Return the [X, Y] coordinate for the center point of the cell that contains the specified text.  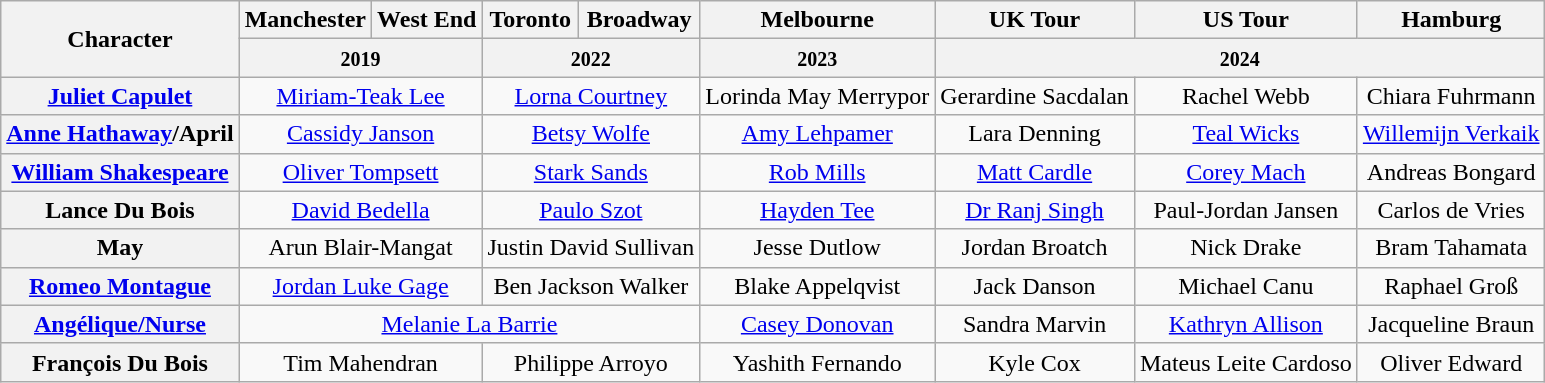
Kyle Cox [1035, 362]
UK Tour [1035, 20]
Cassidy Janson [360, 134]
Toronto [530, 20]
William Shakespeare [120, 172]
May [120, 248]
Justin David Sullivan [591, 248]
Lorna Courtney [591, 96]
Michael Canu [1246, 286]
Matt Cardle [1035, 172]
Hayden Tee [818, 210]
Juliet Capulet [120, 96]
Betsy Wolfe [591, 134]
Nick Drake [1246, 248]
Jack Danson [1035, 286]
Ben Jackson Walker [591, 286]
West End [427, 20]
Lara Denning [1035, 134]
Lance Du Bois [120, 210]
2023 [818, 58]
Casey Donovan [818, 324]
Jacqueline Braun [1451, 324]
Rob Mills [818, 172]
Philippe Arroyo [591, 362]
Jordan Luke Gage [360, 286]
2019 [360, 58]
Lorinda May Merrypor [818, 96]
Rachel Webb [1246, 96]
Anne Hathaway/April [120, 134]
2022 [591, 58]
Jordan Broatch [1035, 248]
Hamburg [1451, 20]
Raphael Groß [1451, 286]
Kathryn Allison [1246, 324]
US Tour [1246, 20]
Broadway [640, 20]
Paulo Szot [591, 210]
Corey Mach [1246, 172]
Bram Tahamata [1451, 248]
David Bedella [360, 210]
Dr Ranj Singh [1035, 210]
Teal Wicks [1246, 134]
Andreas Bongard [1451, 172]
Paul-Jordan Jansen [1246, 210]
Gerardine Sacdalan [1035, 96]
Mateus Leite Cardoso [1246, 362]
2024 [1240, 58]
Yashith Fernando [818, 362]
Angélique/Nurse [120, 324]
Oliver Tompsett [360, 172]
Jesse Dutlow [818, 248]
François Du Bois [120, 362]
Melbourne [818, 20]
Sandra Marvin [1035, 324]
Tim Mahendran [360, 362]
Melanie La Barrie [470, 324]
Romeo Montague [120, 286]
Character [120, 39]
Miriam-Teak Lee [360, 96]
Manchester [305, 20]
Blake Appelqvist [818, 286]
Chiara Fuhrmann [1451, 96]
Stark Sands [591, 172]
Oliver Edward [1451, 362]
Willemijn Verkaik [1451, 134]
Arun Blair-Mangat [360, 248]
Amy Lehpamer [818, 134]
Carlos de Vries [1451, 210]
